Provide the [x, y] coordinate of the cell's center where the given text is located.  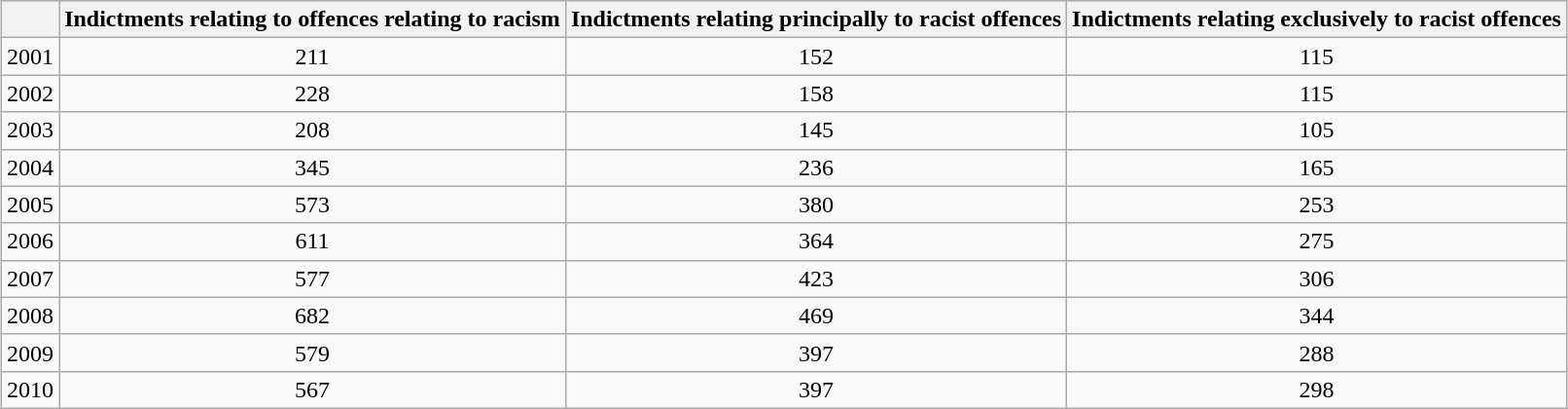
345 [313, 167]
Indictments relating to offences relating to racism [313, 19]
364 [815, 242]
2005 [31, 204]
253 [1317, 204]
158 [815, 93]
152 [815, 56]
2006 [31, 242]
380 [815, 204]
577 [313, 279]
2010 [31, 390]
423 [815, 279]
579 [313, 353]
145 [815, 130]
2001 [31, 56]
208 [313, 130]
306 [1317, 279]
2007 [31, 279]
2009 [31, 353]
165 [1317, 167]
Indictments relating principally to racist offences [815, 19]
344 [1317, 316]
611 [313, 242]
298 [1317, 390]
236 [815, 167]
2004 [31, 167]
573 [313, 204]
Indictments relating exclusively to racist offences [1317, 19]
682 [313, 316]
2008 [31, 316]
211 [313, 56]
288 [1317, 353]
2002 [31, 93]
228 [313, 93]
2003 [31, 130]
567 [313, 390]
105 [1317, 130]
469 [815, 316]
275 [1317, 242]
